Return [X, Y] of the center of cell containing provided text 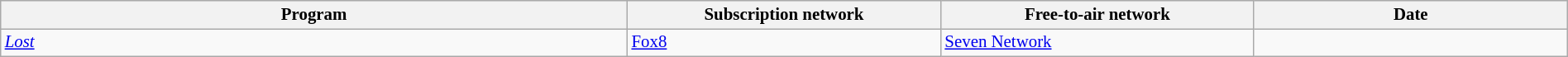
Seven Network [1097, 42]
Subscription network [784, 15]
Date [1411, 15]
Fox8 [784, 42]
Free-to-air network [1097, 15]
Lost [314, 42]
Program [314, 15]
